Return the [X, Y] coordinate for the center point of the cell that contains the specified text.  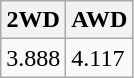
2WD [34, 20]
4.117 [100, 58]
AWD [100, 20]
3.888 [34, 58]
